Extract the (x, y) coordinate from the center of the cell holding the provided text.  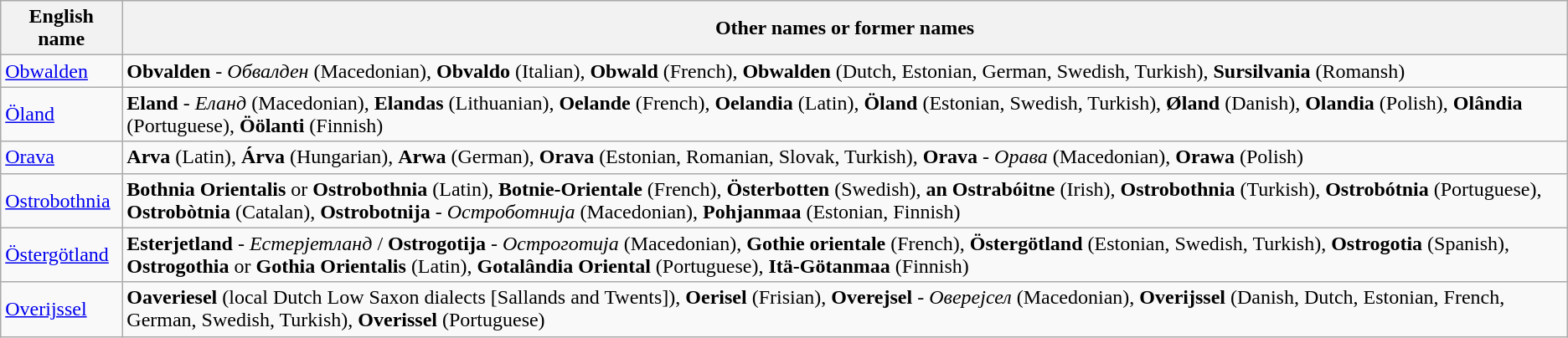
Obwalden (62, 71)
Ostrobothnia (62, 201)
Overijssel (62, 310)
English name (62, 28)
Arva (Latin), Árva (Hungarian), Arwa (German), Orava (Estonian, Romanian, Slovak, Turkish), Orava - Орава (Macedonian), Orawa (Polish) (844, 157)
Orava (62, 157)
Other names or former names (844, 28)
Obvalden - Обвалден (Macedonian), Obvaldo (Italian), Obwald (French), Obwalden (Dutch, Estonian, German, Swedish, Turkish), Sursilvania (Romansh) (844, 71)
Öland (62, 114)
Östergötland (62, 254)
